For the text-containing cell, return its midpoint in [X, Y] coordinate format. 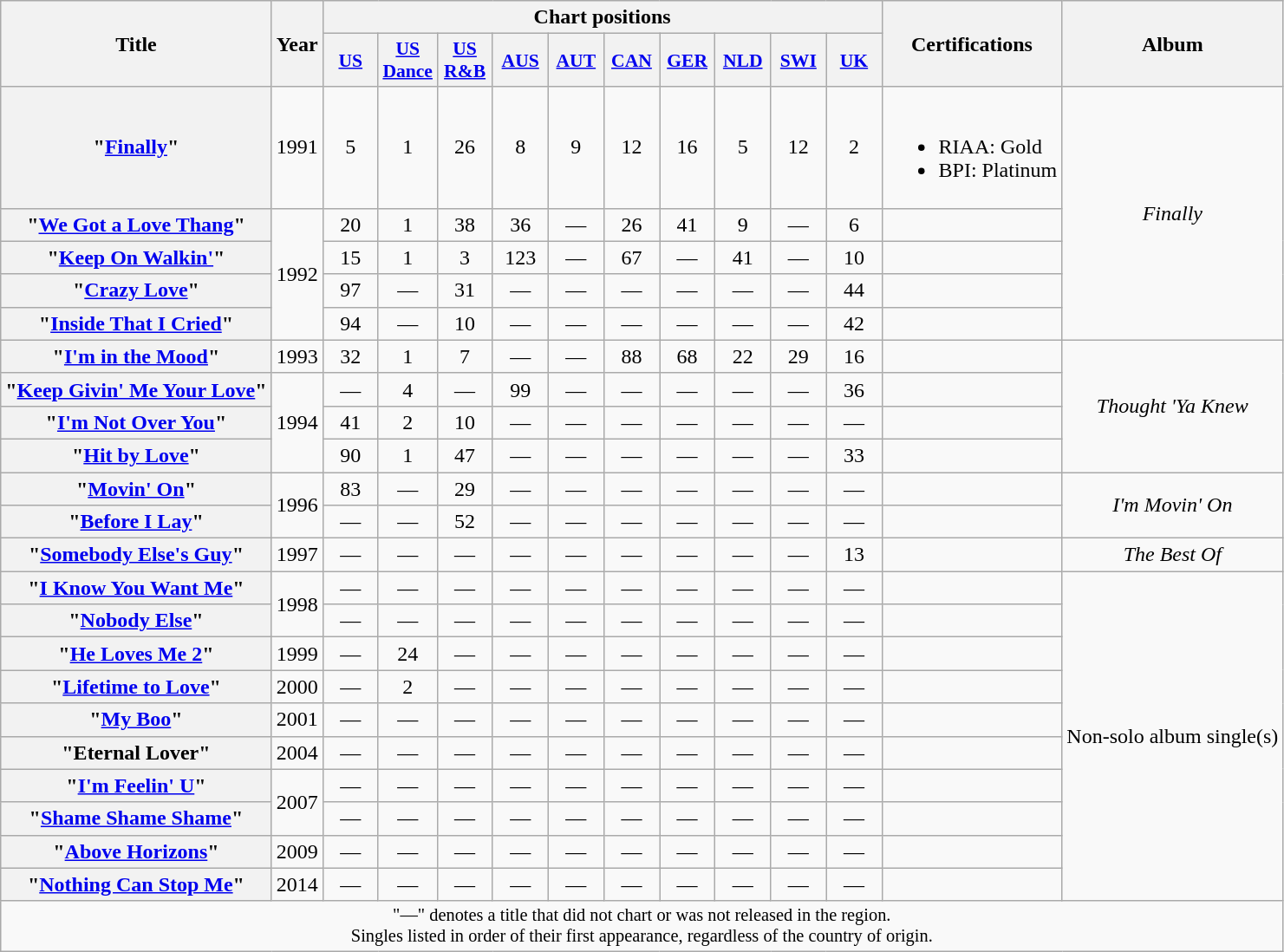
USR&B [465, 61]
8 [520, 147]
6 [854, 225]
22 [743, 356]
38 [465, 225]
"Crazy Love" [136, 290]
2004 [297, 753]
Finally [1172, 213]
"I'm Not Over You" [136, 422]
"Inside That I Cried" [136, 323]
"Lifetime to Love" [136, 687]
1997 [297, 555]
31 [465, 290]
I'm Movin' On [1172, 505]
1994 [297, 422]
"My Boo" [136, 720]
94 [350, 323]
44 [854, 290]
47 [465, 455]
"Somebody Else's Guy" [136, 555]
24 [407, 654]
AUS [520, 61]
"Above Horizons" [136, 851]
1999 [297, 654]
1993 [297, 356]
GER [688, 61]
US [350, 61]
"Eternal Lover" [136, 753]
Chart positions [602, 17]
1996 [297, 505]
1998 [297, 604]
2001 [297, 720]
"I Know You Want Me" [136, 588]
NLD [743, 61]
SWI [798, 61]
USDance [407, 61]
"Keep On Walkin'" [136, 258]
42 [854, 323]
99 [520, 389]
AUT [576, 61]
"Finally" [136, 147]
2000 [297, 687]
32 [350, 356]
"We Got a Love Thang" [136, 225]
Certifications [972, 43]
13 [854, 555]
Year [297, 43]
"I'm in the Mood" [136, 356]
33 [854, 455]
Non-solo album single(s) [1172, 737]
3 [465, 258]
RIAA: GoldBPI: Platinum [972, 147]
7 [465, 356]
52 [465, 522]
68 [688, 356]
Title [136, 43]
1992 [297, 274]
"Before I Lay" [136, 522]
2009 [297, 851]
20 [350, 225]
CAN [631, 61]
The Best Of [1172, 555]
Thought 'Ya Knew [1172, 406]
4 [407, 389]
"Nothing Can Stop Me" [136, 884]
123 [520, 258]
90 [350, 455]
"Hit by Love" [136, 455]
"I'm Feelin' U" [136, 786]
97 [350, 290]
Album [1172, 43]
88 [631, 356]
15 [350, 258]
2007 [297, 802]
UK [854, 61]
1991 [297, 147]
83 [350, 488]
67 [631, 258]
"Movin' On" [136, 488]
"He Loves Me 2" [136, 654]
2014 [297, 884]
"Shame Shame Shame" [136, 818]
"Keep Givin' Me Your Love" [136, 389]
"Nobody Else" [136, 621]
